Detect which cell encompasses the target text, then output its (X, Y) center coordinate. 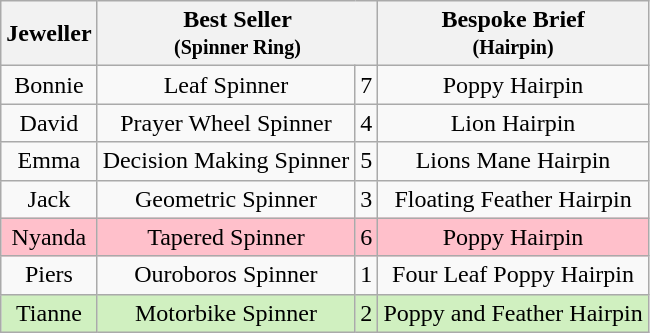
Floating Feather Hairpin (513, 199)
Geometric Spinner (226, 199)
Bespoke Brief(Hairpin) (513, 34)
5 (366, 161)
2 (366, 313)
1 (366, 275)
Poppy and Feather Hairpin (513, 313)
Tapered Spinner (226, 237)
Best Seller(Spinner Ring) (238, 34)
6 (366, 237)
Leaf Spinner (226, 85)
Jack (49, 199)
Tianne (49, 313)
4 (366, 123)
David (49, 123)
Lion Hairpin (513, 123)
Piers (49, 275)
Decision Making Spinner (226, 161)
Jeweller (49, 34)
Emma (49, 161)
Motorbike Spinner (226, 313)
Bonnie (49, 85)
3 (366, 199)
Lions Mane Hairpin (513, 161)
Ouroboros Spinner (226, 275)
Four Leaf Poppy Hairpin (513, 275)
Nyanda (49, 237)
7 (366, 85)
Prayer Wheel Spinner (226, 123)
